For the text-containing cell, return its midpoint in [x, y] coordinate format. 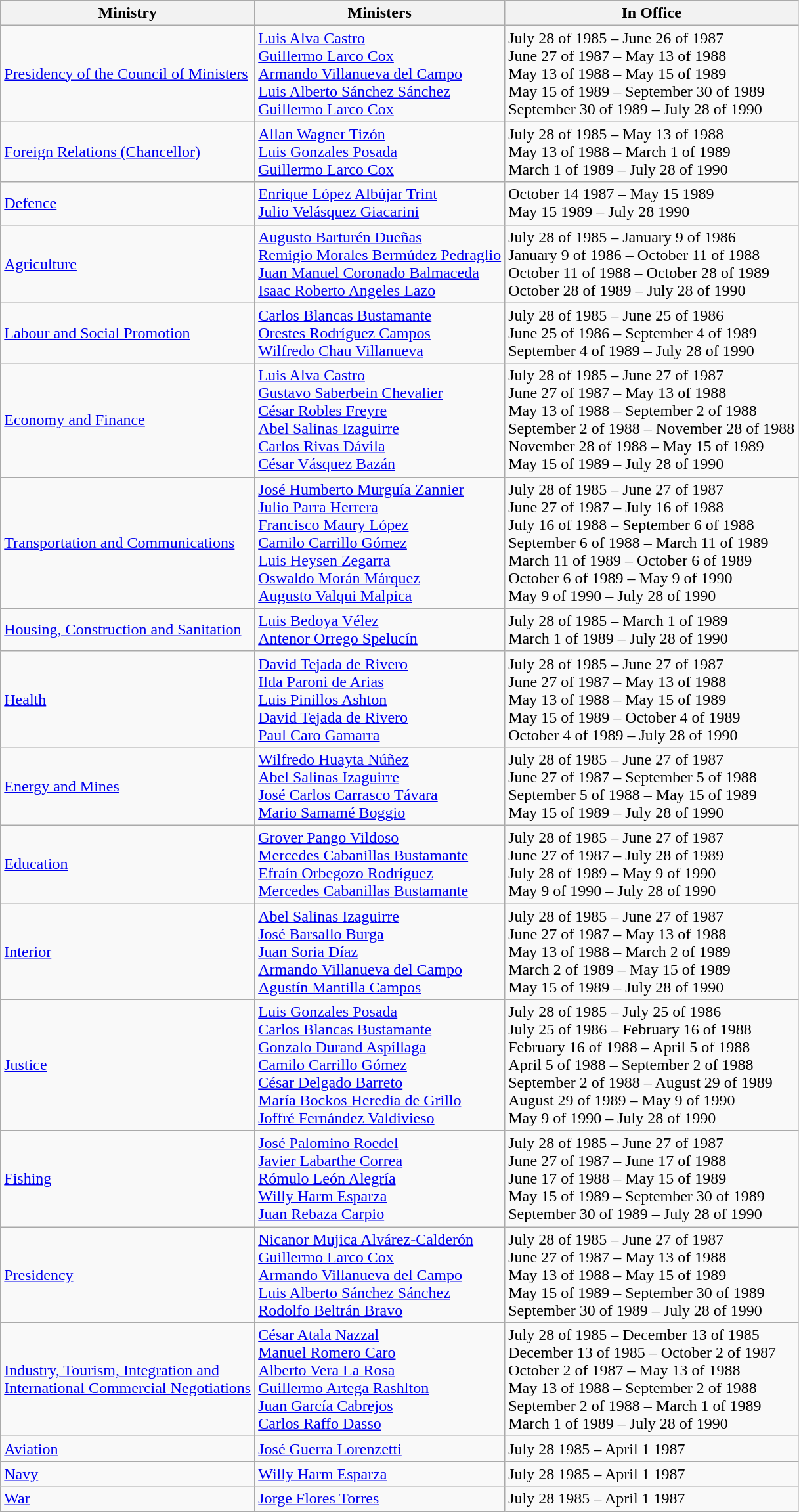
Luis Alva CastroGustavo Saberbein ChevalierCésar Robles FreyreAbel Salinas IzaguirreCarlos Rivas DávilaCésar Vásquez Bazán [379, 420]
Aviation [127, 1449]
Jorge Flores Torres [379, 1499]
Enrique López Albújar TrintJulio Velásquez Giacarini [379, 204]
Allan Wagner TizónLuis Gonzales PosadaGuillermo Larco Cox [379, 152]
July 28 of 1985 – June 25 of 1986June 25 of 1986 – September 4 of 1989September 4 of 1989 – July 28 of 1990 [651, 333]
Labour and Social Promotion [127, 333]
Grover Pango VildosoMercedes Cabanillas BustamanteEfraín Orbegozo RodríguezMercedes Cabanillas Bustamante [379, 864]
Energy and Mines [127, 786]
Navy [127, 1474]
Presidency [127, 1275]
Agriculture [127, 264]
Foreign Relations (Chancellor) [127, 152]
Industry, Tourism, Integration andInternational Commercial Negotiations [127, 1379]
Interior [127, 952]
Fishing [127, 1179]
Luis Alva CastroGuillermo Larco CoxArmando Villanueva del CampoLuis Alberto Sánchez SánchezGuillermo Larco Cox [379, 74]
Ministry [127, 13]
Augusto Barturén DueñasRemigio Morales Bermúdez PedraglioJuan Manuel Coronado BalmacedaIsaac Roberto Angeles Lazo [379, 264]
July 28 of 1985 – June 27 of 1987June 27 of 1987 – September 5 of 1988September 5 of 1988 – May 15 of 1989May 15 of 1989 – July 28 of 1990 [651, 786]
War [127, 1499]
July 28 of 1985 – March 1 of 1989March 1 of 1989 – July 28 of 1990 [651, 629]
Justice [127, 1065]
October 14 1987 – May 15 1989May 15 1989 – July 28 1990 [651, 204]
Presidency of the Council of Ministers [127, 74]
José Guerra Lorenzetti [379, 1449]
In Office [651, 13]
Carlos Blancas BustamanteOrestes Rodríguez CamposWilfredo Chau Villanueva [379, 333]
July 28 of 1985 – May 13 of 1988May 13 of 1988 – March 1 of 1989March 1 of 1989 – July 28 of 1990 [651, 152]
Luis Bedoya VélezAntenor Orrego Spelucín [379, 629]
Ministers [379, 13]
Wilfredo Huayta NúñezAbel Salinas IzaguirreJosé Carlos Carrasco TávaraMario Samamé Boggio [379, 786]
Education [127, 864]
July 28 of 1985 – June 27 of 1987June 27 of 1987 – July 28 of 1989 July 28 of 1989 – May 9 of 1990May 9 of 1990 – July 28 of 1990 [651, 864]
Defence [127, 204]
July 28 of 1985 – January 9 of 1986January 9 of 1986 – October 11 of 1988October 11 of 1988 – October 28 of 1989October 28 of 1989 – July 28 of 1990 [651, 264]
Abel Salinas IzaguirreJosé Barsallo BurgaJuan Soria DíazArmando Villanueva del CampoAgustín Mantilla Campos [379, 952]
Transportation and Communications [127, 543]
David Tejada de RiveroIlda Paroni de AriasLuis Pinillos AshtonDavid Tejada de RiveroPaul Caro Gamarra [379, 699]
Economy and Finance [127, 420]
Housing, Construction and Sanitation [127, 629]
Willy Harm Esparza [379, 1474]
Nicanor Mujica Alvárez-CalderónGuillermo Larco CoxArmando Villanueva del CampoLuis Alberto Sánchez SánchezRodolfo Beltrán Bravo [379, 1275]
Health [127, 699]
José Palomino RoedelJavier Labarthe CorreaRómulo León AlegríaWilly Harm EsparzaJuan Rebaza Carpio [379, 1179]
César Atala NazzalManuel Romero CaroAlberto Vera La RosaGuillermo Artega RashltonJuan García CabrejosCarlos Raffo Dasso [379, 1379]
